Detect which cell encompasses the target text, then output its (x, y) center coordinate. 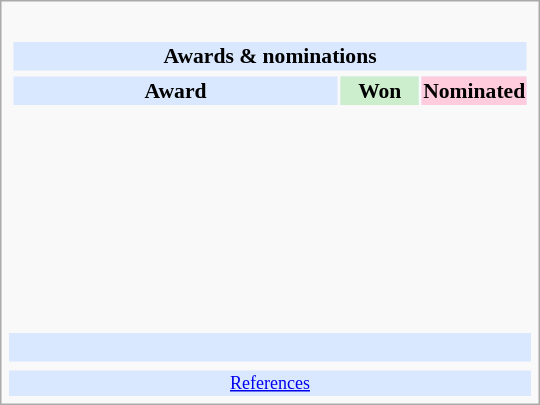
Nominated (474, 90)
Award (175, 90)
References (270, 383)
Awards & nominations Award Won Nominated (270, 171)
Won (380, 90)
Awards & nominations (270, 56)
